Output the [x, y] coordinate of the center of the cell containing the given text.  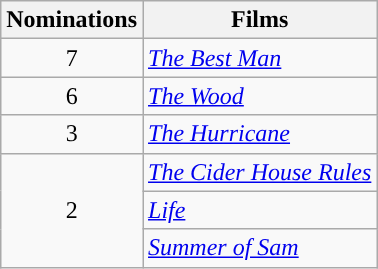
Films [259, 20]
Life [259, 210]
6 [72, 96]
2 [72, 210]
7 [72, 58]
The Hurricane [259, 134]
3 [72, 134]
Nominations [72, 20]
The Cider House Rules [259, 172]
The Wood [259, 96]
Summer of Sam [259, 248]
The Best Man [259, 58]
